Locate the cell with the specified text and output its (x, y) center coordinate. 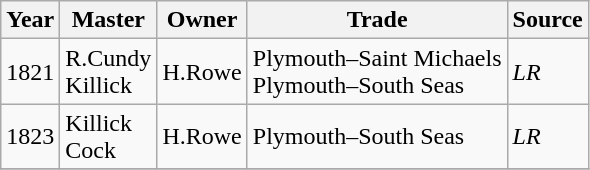
1823 (30, 136)
Trade (377, 20)
Owner (202, 20)
Source (548, 20)
KillickCock (108, 136)
Plymouth–Saint MichaelsPlymouth–South Seas (377, 72)
Year (30, 20)
1821 (30, 72)
Plymouth–South Seas (377, 136)
R.CundyKillick (108, 72)
Master (108, 20)
